Output the [X, Y] coordinate of the center of the cell containing the given text.  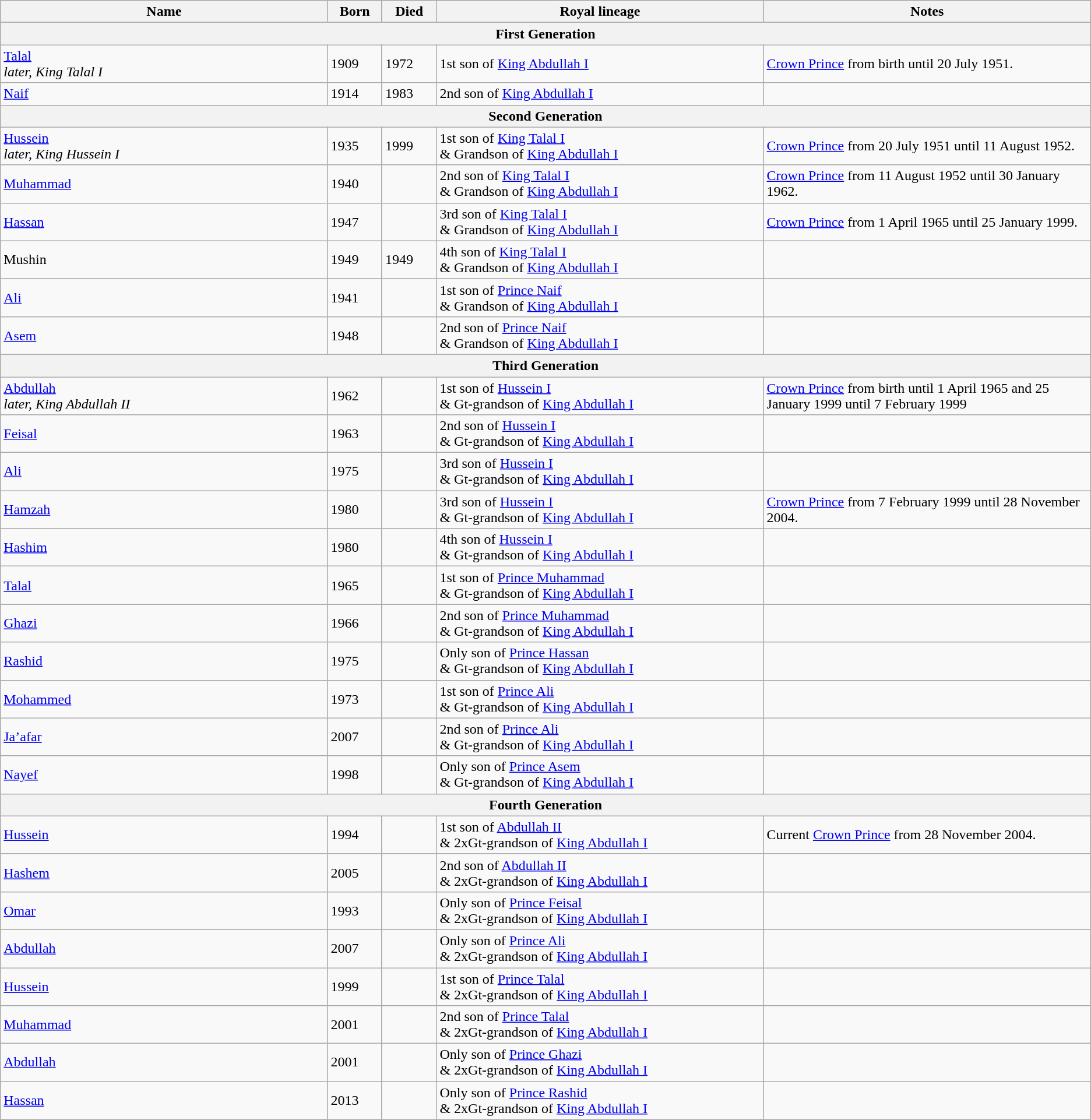
1st son of Abdullah II& 2xGt-grandson of King Abdullah I [600, 834]
Crown Prince from 1 April 1965 until 25 January 1999. [927, 221]
Abdullahlater, King Abdullah II [164, 395]
Crown Prince from 11 August 1952 until 30 January 1962. [927, 184]
3rd son of King Talal I& Grandson of King Abdullah I [600, 221]
Hashem [164, 873]
1973 [355, 699]
Nayef [164, 775]
Hashim [164, 548]
Mushin [164, 260]
Only son of Prince Rashid& 2xGt-grandson of King Abdullah I [600, 1100]
Crown Prince from 7 February 1999 until 28 November 2004. [927, 509]
1994 [355, 834]
2nd son of Abdullah II& 2xGt-grandson of King Abdullah I [600, 873]
1941 [355, 297]
Second Generation [545, 116]
Mohammed [164, 699]
Born [355, 12]
2nd son of Prince Talal& 2xGt-grandson of King Abdullah I [600, 1024]
Royal lineage [600, 12]
1983 [409, 94]
Crown Prince from birth until 1 April 1965 and 25 January 1999 until 7 February 1999 [927, 395]
Third Generation [545, 365]
Died [409, 12]
Fourth Generation [545, 805]
1962 [355, 395]
Omar [164, 910]
1st son of Prince Muhammad& Gt-grandson of King Abdullah I [600, 585]
Crown Prince from 20 July 1951 until 11 August 1952. [927, 146]
1963 [355, 434]
2nd son of Hussein I& Gt-grandson of King Abdullah I [600, 434]
1993 [355, 910]
1998 [355, 775]
Crown Prince from birth until 20 July 1951. [927, 64]
4th son of Hussein I& Gt-grandson of King Abdullah I [600, 548]
1965 [355, 585]
Only son of Prince Feisal& 2xGt-grandson of King Abdullah I [600, 910]
1909 [355, 64]
1st son of Prince Ali& Gt-grandson of King Abdullah I [600, 699]
Current Crown Prince from 28 November 2004. [927, 834]
Notes [927, 12]
1st son of Prince Naif& Grandson of King Abdullah I [600, 297]
2nd son of Prince Naif& Grandson of King Abdullah I [600, 336]
1940 [355, 184]
2013 [355, 1100]
Only son of Prince Hassan& Gt-grandson of King Abdullah I [600, 661]
Rashid [164, 661]
4th son of King Talal I& Grandson of King Abdullah I [600, 260]
Only son of Prince Asem& Gt-grandson of King Abdullah I [600, 775]
Ghazi [164, 624]
1966 [355, 624]
1st son of Hussein I& Gt-grandson of King Abdullah I [600, 395]
1st son of Prince Talal& 2xGt-grandson of King Abdullah I [600, 986]
Naif [164, 94]
2005 [355, 873]
Husseinlater, King Hussein I [164, 146]
Only son of Prince Ghazi& 2xGt-grandson of King Abdullah I [600, 1063]
Feisal [164, 434]
1948 [355, 336]
2nd son of King Abdullah I [600, 94]
1947 [355, 221]
2nd son of King Talal I& Grandson of King Abdullah I [600, 184]
1st son of King Abdullah I [600, 64]
Talal [164, 585]
1st son of King Talal I& Grandson of King Abdullah I [600, 146]
Talallater, King Talal I [164, 64]
Name [164, 12]
Only son of Prince Ali& 2xGt-grandson of King Abdullah I [600, 949]
1935 [355, 146]
Ja’afar [164, 737]
1972 [409, 64]
Asem [164, 336]
Hamzah [164, 509]
1914 [355, 94]
2nd son of Prince Muhammad& Gt-grandson of King Abdullah I [600, 624]
2nd son of Prince Ali& Gt-grandson of King Abdullah I [600, 737]
First Generation [545, 34]
